Scan for the cell matching the given text and deliver its [X, Y] coordinate at center. 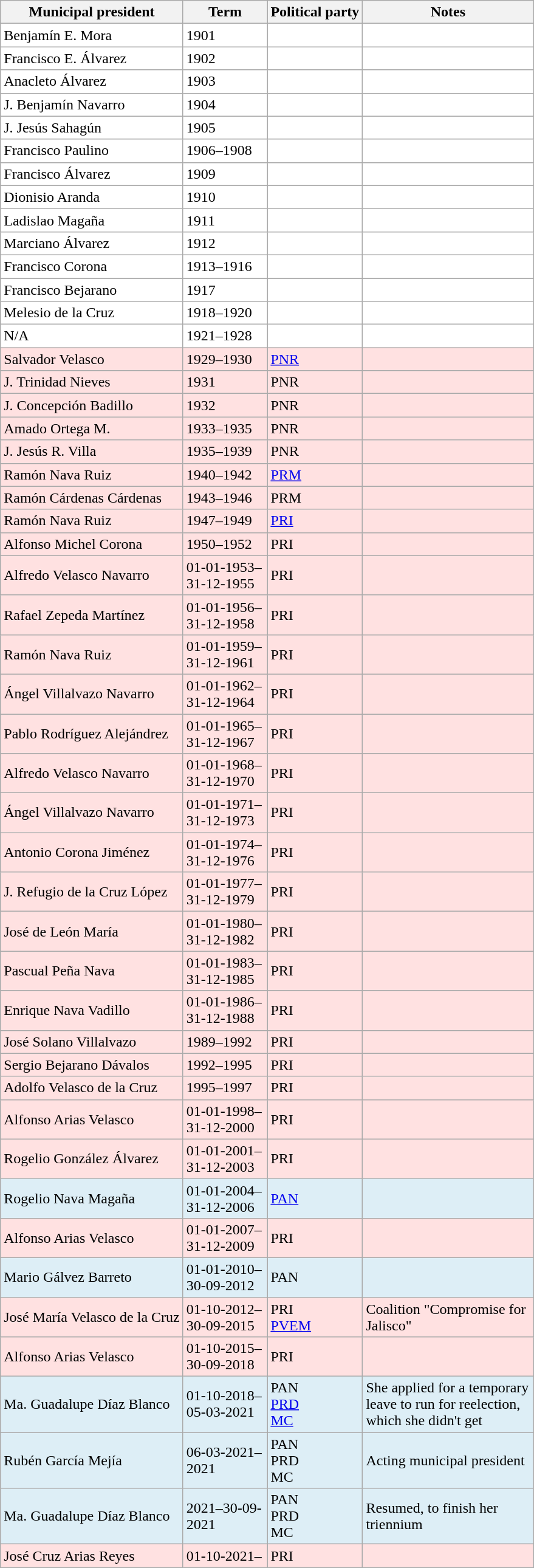
José Cruz Arias Reyes [92, 1556]
Mario Gálvez Barreto [92, 1277]
1950–1952 [225, 544]
Francisco Corona [92, 266]
Amado Ortega M. [92, 428]
01-01-1956–31-12-1958 [225, 615]
1935–1939 [225, 452]
1901 [225, 35]
1904 [225, 105]
01-01-1962–31-12-1964 [225, 694]
PRI PVEM [315, 1316]
01-01-1965–31-12-1967 [225, 733]
Salvador Velasco [92, 359]
1931 [225, 382]
Sergio Bejarano Dávalos [92, 1065]
01-01-2010–30-09-2012 [225, 1277]
José de León María [92, 931]
Benjamín E. Mora [92, 35]
N/A [92, 336]
01-10-2012–30-09-2015 [225, 1316]
1905 [225, 128]
1917 [225, 290]
01-01-2007–31-12-2009 [225, 1237]
1913–1916 [225, 266]
01-10-2018–05-03-2021 [225, 1405]
J. Jesús R. Villa [92, 452]
01-01-1980–31-12-1982 [225, 931]
Adolfo Velasco de la Cruz [92, 1088]
01-01-1971–31-12-1973 [225, 813]
Ramón Cárdenas Cárdenas [92, 498]
01-01-1974–31-12-1976 [225, 852]
Enrique Nava Vadillo [92, 1010]
01-01-1959–31-12-1961 [225, 654]
J. Concepción Badillo [92, 405]
Anacleto Álvarez [92, 81]
01-01-1968–31-12-1970 [225, 773]
Francisco Bejarano [92, 290]
1921–1928 [225, 336]
1906–1908 [225, 151]
1995–1997 [225, 1088]
Notes [448, 12]
Rafael Zepeda Martínez [92, 615]
01-01-1983–31-12-1985 [225, 971]
01-10-2021– [225, 1556]
Alfonso Michel Corona [92, 544]
Rogelio Nava Magaña [92, 1198]
1992–1995 [225, 1065]
Rubén García Mejía [92, 1460]
She applied for a temporary leave to run for reelection, which she didn't get [448, 1405]
Resumed, to finish her triennium [448, 1516]
1918–1920 [225, 313]
Term [225, 12]
1932 [225, 405]
Municipal president [92, 12]
2021–30-09-2021 [225, 1516]
1903 [225, 81]
J. Trinidad Nieves [92, 382]
01-01-1986–31-12-1988 [225, 1010]
1943–1946 [225, 498]
1947–1949 [225, 521]
Political party [315, 12]
J. Jesús Sahagún [92, 128]
José Solano Villalvazo [92, 1042]
1909 [225, 174]
Melesio de la Cruz [92, 313]
1911 [225, 220]
01-01-1977–31-12-1979 [225, 892]
Marciano Álvarez [92, 243]
J. Refugio de la Cruz López [92, 892]
Rogelio González Álvarez [92, 1158]
Dionisio Aranda [92, 197]
1989–1992 [225, 1042]
Coalition "Compromise for Jalisco" [448, 1316]
01-01-2004–31-12-2006 [225, 1198]
Pascual Peña Nava [92, 971]
Francisco Álvarez [92, 174]
01-01-1953–31-12-1955 [225, 575]
06-03-2021–2021 [225, 1460]
José María Velasco de la Cruz [92, 1316]
01-01-1998–31-12-2000 [225, 1119]
1912 [225, 243]
1910 [225, 197]
Francisco E. Álvarez [92, 58]
1902 [225, 58]
Francisco Paulino [92, 151]
01-01-2001–31-12-2003 [225, 1158]
Pablo Rodríguez Alejándrez [92, 733]
Acting municipal president [448, 1460]
1933–1935 [225, 428]
1940–1942 [225, 475]
Ladislao Magaña [92, 220]
Antonio Corona Jiménez [92, 852]
1929–1930 [225, 359]
01-10-2015–30-09-2018 [225, 1357]
J. Benjamín Navarro [92, 105]
